Pinpoint the cell where the given text exists, returning its (x, y) midpoint coordinate. 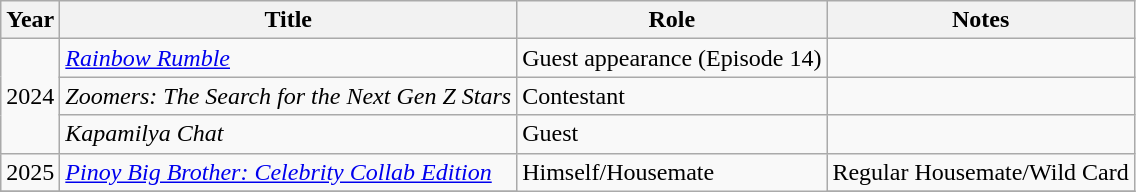
2025 (30, 172)
Guest appearance (Episode 14) (672, 58)
2024 (30, 96)
Kapamilya Chat (288, 134)
Year (30, 20)
Guest (672, 134)
Notes (980, 20)
Title (288, 20)
Rainbow Rumble (288, 58)
Contestant (672, 96)
Pinoy Big Brother: Celebrity Collab Edition (288, 172)
Zoomers: The Search for the Next Gen Z Stars (288, 96)
Role (672, 20)
Regular Housemate/Wild Card (980, 172)
Himself/Housemate (672, 172)
